Return the (x, y) coordinate for the center point of the cell that contains the specified text.  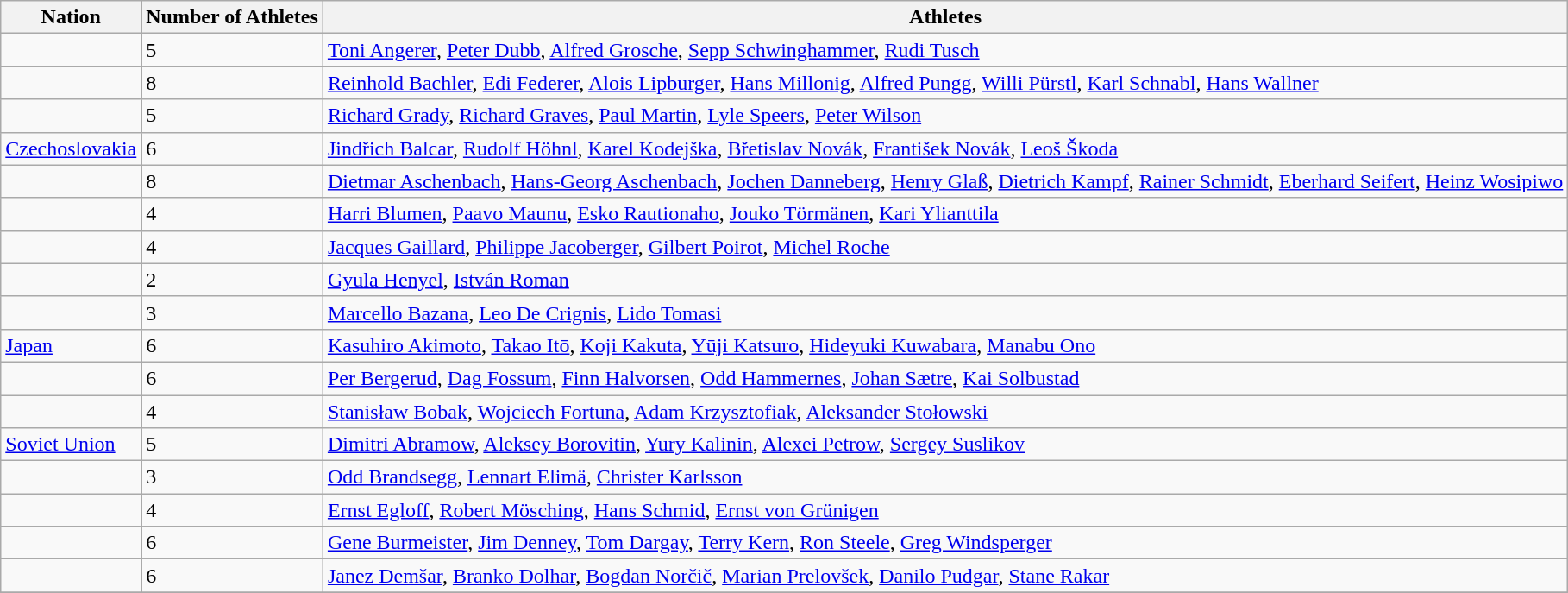
Dietmar Aschenbach, Hans-Georg Aschenbach, Jochen Danneberg, Henry Glaß, Dietrich Kampf, Rainer Schmidt, Eberhard Seifert, Heinz Wosipiwo (945, 181)
Gyula Henyel, István Roman (945, 280)
Soviet Union (71, 445)
Nation (71, 17)
Jacques Gaillard, Philippe Jacoberger, Gilbert Poirot, Michel Roche (945, 247)
Richard Grady, Richard Graves, Paul Martin, Lyle Speers, Peter Wilson (945, 116)
Dimitri Abramow, Aleksey Borovitin, Yury Kalinin, Alexei Petrow, Sergey Suslikov (945, 445)
Gene Burmeister, Jim Denney, Tom Dargay, Terry Kern, Ron Steele, Greg Windsperger (945, 543)
Stanisław Bobak, Wojciech Fortuna, Adam Krzysztofiak, Aleksander Stołowski (945, 412)
Per Bergerud, Dag Fossum, Finn Halvorsen, Odd Hammernes, Johan Sætre, Kai Solbustad (945, 378)
Kasuhiro Akimoto, Takao Itō, Koji Kakuta, Yūji Katsuro, Hideyuki Kuwabara, Manabu Ono (945, 345)
Reinhold Bachler, Edi Federer, Alois Lipburger, Hans Millonig, Alfred Pungg, Willi Pürstl, Karl Schnabl, Hans Wallner (945, 83)
Marcello Bazana, Leo De Crignis, Lido Tomasi (945, 312)
2 (233, 280)
Janez Demšar, Branko Dolhar, Bogdan Norčič, Marian Prelovšek, Danilo Pudgar, Stane Rakar (945, 576)
Toni Angerer, Peter Dubb, Alfred Grosche, Sepp Schwinghammer, Rudi Tusch (945, 50)
Number of Athletes (233, 17)
Jindřich Balcar, Rudolf Höhnl, Karel Kodejška, Břetislav Novák, František Novák, Leoš Škoda (945, 148)
Ernst Egloff, Robert Mösching, Hans Schmid, Ernst von Grünigen (945, 510)
Japan (71, 345)
Athletes (945, 17)
Odd Brandsegg, Lennart Elimä, Christer Karlsson (945, 477)
Harri Blumen, Paavo Maunu, Esko Rautionaho, Jouko Törmänen, Kari Ylianttila (945, 214)
Czechoslovakia (71, 148)
